Return [x, y] of the center of cell containing provided text 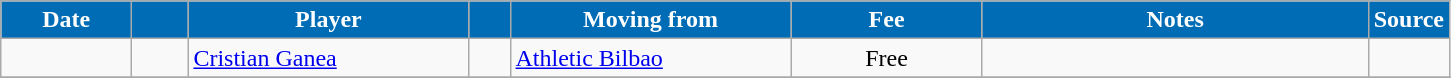
Notes [1175, 20]
Date [66, 20]
Source [1408, 20]
Player [328, 20]
Cristian Ganea [328, 58]
Athletic Bilbao [650, 58]
Free [886, 58]
Fee [886, 20]
Moving from [650, 20]
